Return the [X, Y] coordinate for the center point of the cell that contains the specified text.  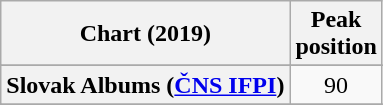
Chart (2019) [146, 34]
90 [336, 85]
Peakposition [336, 34]
Slovak Albums (ČNS IFPI) [146, 85]
